Return the (x, y) coordinate for the center point of the cell that contains the specified text.  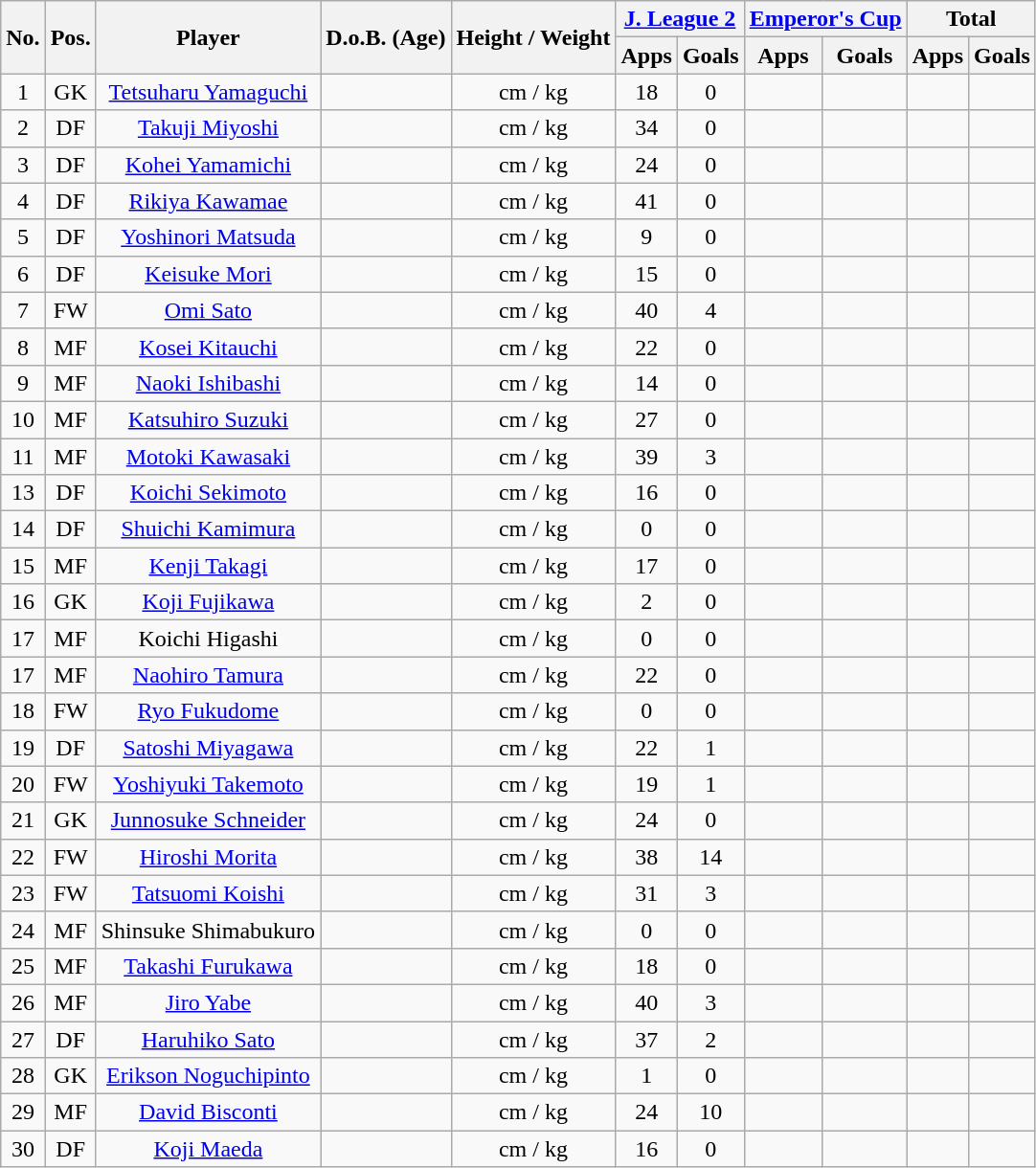
Motoki Kawasaki (208, 457)
Erikson Noguchipinto (208, 1076)
41 (646, 201)
8 (23, 347)
Jiro Yabe (208, 1002)
Omi Sato (208, 310)
39 (646, 457)
Total (971, 19)
Player (208, 37)
38 (646, 857)
26 (23, 1002)
Kosei Kitauchi (208, 347)
Shinsuke Shimabukuro (208, 930)
34 (646, 128)
31 (646, 893)
Shuichi Kamimura (208, 529)
No. (23, 37)
Tetsuharu Yamaguchi (208, 92)
Koichi Sekimoto (208, 493)
David Bisconti (208, 1112)
13 (23, 493)
6 (23, 274)
7 (23, 310)
5 (23, 237)
Keisuke Mori (208, 274)
20 (23, 784)
Katsuhiro Suzuki (208, 419)
Tatsuomi Koishi (208, 893)
Koji Maeda (208, 1149)
Junnosuke Schneider (208, 820)
Koji Fujikawa (208, 602)
Kohei Yamamichi (208, 165)
21 (23, 820)
23 (23, 893)
Yoshiyuki Takemoto (208, 784)
Haruhiko Sato (208, 1039)
37 (646, 1039)
Kenji Takagi (208, 566)
D.o.B. (Age) (386, 37)
Satoshi Miyagawa (208, 748)
29 (23, 1112)
Pos. (71, 37)
Height / Weight (533, 37)
Ryo Fukudome (208, 711)
Naoki Ishibashi (208, 383)
Takuji Miyoshi (208, 128)
Emperor's Cup (825, 19)
11 (23, 457)
28 (23, 1076)
J. League 2 (680, 19)
Takashi Furukawa (208, 966)
Koichi Higashi (208, 639)
Yoshinori Matsuda (208, 237)
25 (23, 966)
30 (23, 1149)
Rikiya Kawamae (208, 201)
Naohiro Tamura (208, 675)
Hiroshi Morita (208, 857)
